Provide the (x, y) coordinate of the cell's center where the given text is located.  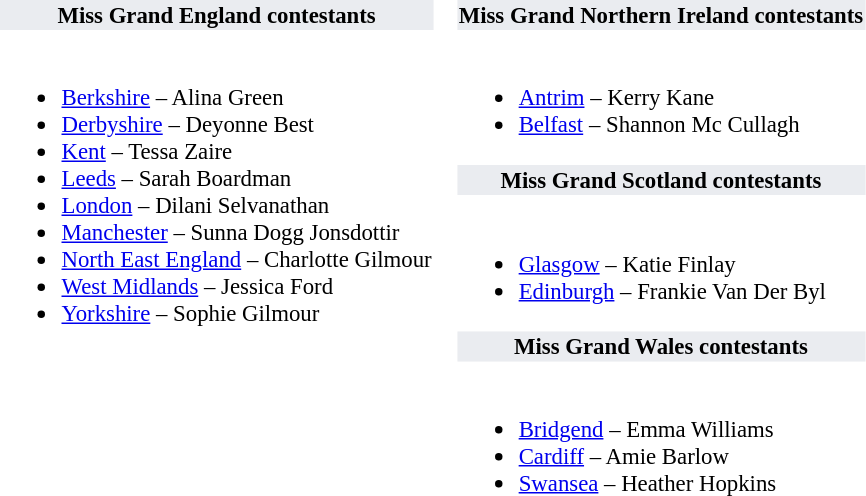
Miss Grand Scotland contestants (661, 181)
Miss Grand England contestants (216, 15)
Miss Grand Northern Ireland contestants (661, 15)
Glasgow – Katie FinlayEdinburgh – Frankie Van Der Byl (661, 264)
Antrim – Kerry KaneBelfast – Shannon Mc Cullagh (661, 98)
Miss Grand Wales contestants (661, 346)
